Capture the cell that displays the provided text and extract its (x, y) central coordinate. 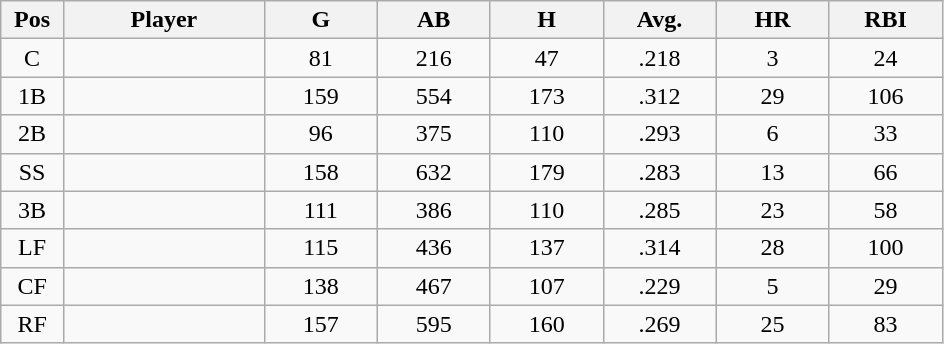
CF (32, 286)
467 (434, 286)
23 (772, 210)
160 (546, 324)
.218 (660, 58)
375 (434, 134)
83 (886, 324)
1B (32, 96)
111 (320, 210)
106 (886, 96)
81 (320, 58)
.229 (660, 286)
RBI (886, 20)
LF (32, 248)
6 (772, 134)
47 (546, 58)
115 (320, 248)
157 (320, 324)
C (32, 58)
66 (886, 172)
100 (886, 248)
5 (772, 286)
386 (434, 210)
SS (32, 172)
96 (320, 134)
173 (546, 96)
3 (772, 58)
179 (546, 172)
.312 (660, 96)
.283 (660, 172)
137 (546, 248)
AB (434, 20)
158 (320, 172)
.293 (660, 134)
436 (434, 248)
Player (164, 20)
138 (320, 286)
HR (772, 20)
2B (32, 134)
3B (32, 210)
.314 (660, 248)
216 (434, 58)
.269 (660, 324)
595 (434, 324)
28 (772, 248)
RF (32, 324)
58 (886, 210)
25 (772, 324)
632 (434, 172)
159 (320, 96)
G (320, 20)
107 (546, 286)
Avg. (660, 20)
H (546, 20)
Pos (32, 20)
24 (886, 58)
.285 (660, 210)
554 (434, 96)
33 (886, 134)
13 (772, 172)
